Capture the cell that displays the provided text and extract its (X, Y) central coordinate. 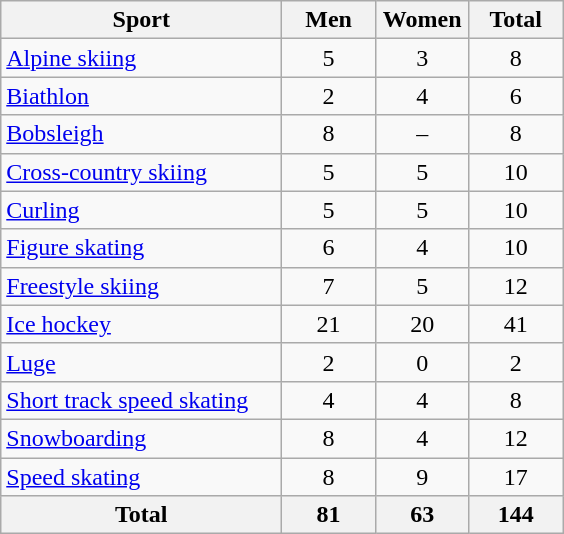
Sport (142, 20)
Luge (142, 362)
41 (516, 324)
3 (422, 58)
17 (516, 477)
Biathlon (142, 96)
7 (329, 286)
Women (422, 20)
81 (329, 515)
Speed skating (142, 477)
9 (422, 477)
Cross-country skiing (142, 172)
144 (516, 515)
Curling (142, 210)
21 (329, 324)
63 (422, 515)
20 (422, 324)
Short track speed skating (142, 400)
Ice hockey (142, 324)
– (422, 134)
0 (422, 362)
Freestyle skiing (142, 286)
Alpine skiing (142, 58)
Bobsleigh (142, 134)
Snowboarding (142, 438)
Men (329, 20)
Figure skating (142, 248)
